Return the (X, Y) coordinate for the center point of the cell that contains the specified text.  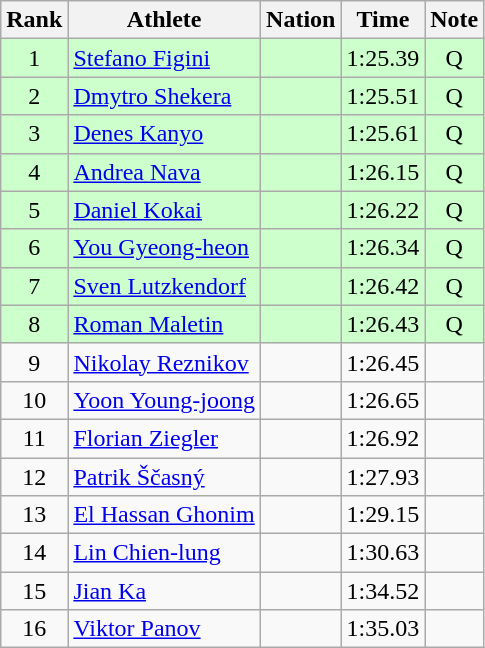
Athlete (164, 20)
1:26.22 (383, 210)
1:26.45 (383, 362)
12 (34, 477)
Andrea Nava (164, 172)
Viktor Panov (164, 629)
El Hassan Ghonim (164, 515)
4 (34, 172)
9 (34, 362)
Rank (34, 20)
8 (34, 324)
1:26.42 (383, 286)
Nation (301, 20)
5 (34, 210)
1:35.03 (383, 629)
1 (34, 58)
Yoon Young-joong (164, 400)
Lin Chien-lung (164, 553)
15 (34, 591)
1:34.52 (383, 591)
13 (34, 515)
2 (34, 96)
1:26.15 (383, 172)
1:26.43 (383, 324)
1:29.15 (383, 515)
11 (34, 438)
3 (34, 134)
Nikolay Reznikov (164, 362)
10 (34, 400)
Note (454, 20)
1:26.34 (383, 248)
6 (34, 248)
You Gyeong-heon (164, 248)
1:27.93 (383, 477)
Time (383, 20)
1:25.51 (383, 96)
Daniel Kokai (164, 210)
1:25.61 (383, 134)
Patrik Ščasný (164, 477)
Denes Kanyo (164, 134)
16 (34, 629)
Dmytro Shekera (164, 96)
14 (34, 553)
Jian Ka (164, 591)
Florian Ziegler (164, 438)
1:26.92 (383, 438)
1:26.65 (383, 400)
1:25.39 (383, 58)
7 (34, 286)
Sven Lutzkendorf (164, 286)
1:30.63 (383, 553)
Roman Maletin (164, 324)
Stefano Figini (164, 58)
